From the cell containing the given text, extract its center point as [X, Y] coordinate. 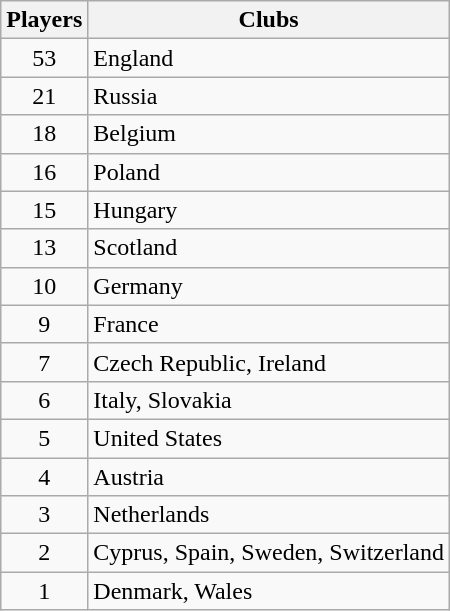
4 [44, 477]
Players [44, 20]
Netherlands [269, 515]
16 [44, 172]
3 [44, 515]
Czech Republic, Ireland [269, 362]
Hungary [269, 210]
Clubs [269, 20]
5 [44, 438]
2 [44, 553]
13 [44, 248]
France [269, 324]
6 [44, 400]
Austria [269, 477]
Scotland [269, 248]
21 [44, 96]
10 [44, 286]
Denmark, Wales [269, 591]
England [269, 58]
Russia [269, 96]
United States [269, 438]
Cyprus, Spain, Sweden, Switzerland [269, 553]
Poland [269, 172]
1 [44, 591]
7 [44, 362]
Italy, Slovakia [269, 400]
9 [44, 324]
18 [44, 134]
53 [44, 58]
Belgium [269, 134]
15 [44, 210]
Germany [269, 286]
